Provide the (X, Y) coordinate of the cell's center where the given text is located.  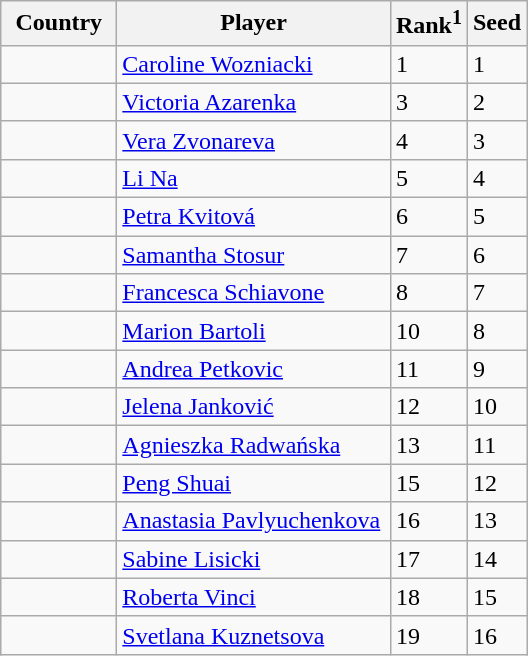
Sabine Lisicki (254, 559)
Vera Zvonareva (254, 140)
2 (496, 102)
Roberta Vinci (254, 597)
Caroline Wozniacki (254, 64)
Player (254, 24)
14 (496, 559)
Li Na (254, 178)
Francesca Schiavone (254, 293)
19 (428, 635)
Samantha Stosur (254, 255)
Country (59, 24)
Seed (496, 24)
Victoria Azarenka (254, 102)
Peng Shuai (254, 483)
Rank1 (428, 24)
17 (428, 559)
Agnieszka Radwańska (254, 445)
Anastasia Pavlyuchenkova (254, 521)
9 (496, 369)
Andrea Petkovic (254, 369)
18 (428, 597)
Svetlana Kuznetsova (254, 635)
Petra Kvitová (254, 217)
Marion Bartoli (254, 331)
Jelena Janković (254, 407)
